For the text-containing cell, return its midpoint in [X, Y] coordinate format. 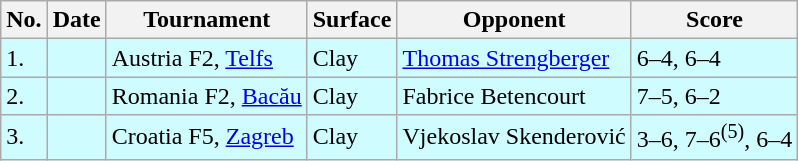
3. [24, 138]
Fabrice Betencourt [514, 96]
Vjekoslav Skenderović [514, 138]
Date [76, 20]
7–5, 6–2 [714, 96]
1. [24, 58]
Opponent [514, 20]
Romania F2, Bacău [206, 96]
Thomas Strengberger [514, 58]
Austria F2, Telfs [206, 58]
3–6, 7–6(5), 6–4 [714, 138]
Croatia F5, Zagreb [206, 138]
2. [24, 96]
Tournament [206, 20]
No. [24, 20]
Surface [352, 20]
Score [714, 20]
6–4, 6–4 [714, 58]
